Determine the (X, Y) coordinate at the center of the cell enclosing the given text.  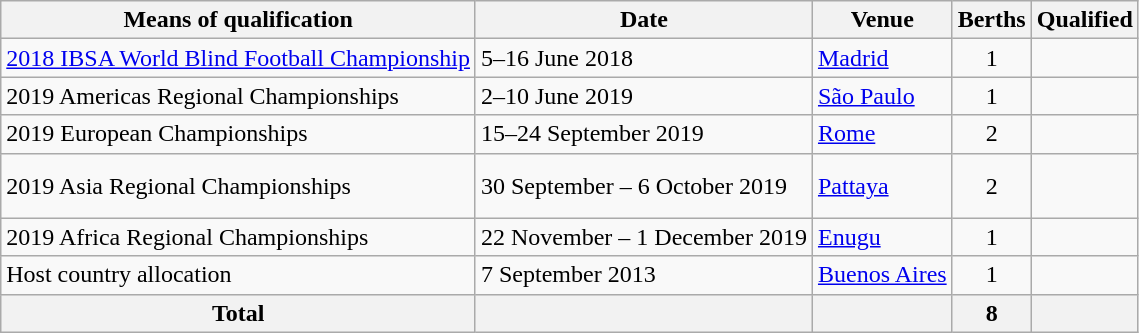
Buenos Aires (882, 275)
15–24 September 2019 (644, 134)
5–16 June 2018 (644, 58)
Berths (992, 20)
São Paulo (882, 96)
Rome (882, 134)
2–10 June 2019 (644, 96)
Total (238, 313)
Means of qualification (238, 20)
8 (992, 313)
2019 European Championships (238, 134)
Date (644, 20)
2019 Africa Regional Championships (238, 237)
Venue (882, 20)
30 September – 6 October 2019 (644, 186)
2019 Americas Regional Championships (238, 96)
Madrid (882, 58)
Enugu (882, 237)
7 September 2013 (644, 275)
2018 IBSA World Blind Football Championship (238, 58)
2019 Asia Regional Championships (238, 186)
22 November – 1 December 2019 (644, 237)
Qualified (1084, 20)
Host country allocation (238, 275)
Pattaya (882, 186)
